Detect which cell encompasses the target text, then output its [x, y] center coordinate. 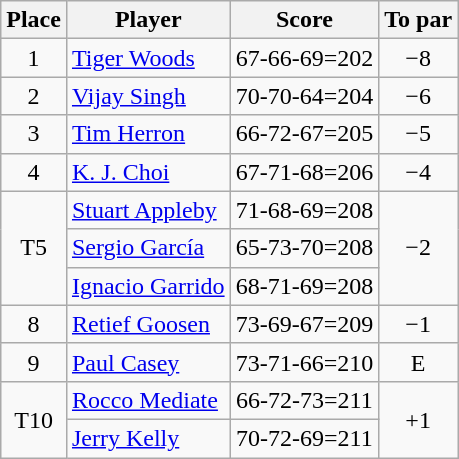
8 [34, 324]
Ignacio Garrido [148, 286]
Retief Goosen [148, 324]
−2 [418, 248]
71-68-69=208 [304, 210]
67-66-69=202 [304, 58]
T5 [34, 248]
Stuart Appleby [148, 210]
9 [34, 362]
1 [34, 58]
To par [418, 20]
+1 [418, 419]
Paul Casey [148, 362]
Player [148, 20]
Tiger Woods [148, 58]
73-71-66=210 [304, 362]
Sergio García [148, 248]
66-72-73=211 [304, 400]
T10 [34, 419]
66-72-67=205 [304, 134]
68-71-69=208 [304, 286]
2 [34, 96]
−1 [418, 324]
70-70-64=204 [304, 96]
−4 [418, 172]
Score [304, 20]
3 [34, 134]
−6 [418, 96]
Vijay Singh [148, 96]
K. J. Choi [148, 172]
70-72-69=211 [304, 438]
−8 [418, 58]
73-69-67=209 [304, 324]
65-73-70=208 [304, 248]
Jerry Kelly [148, 438]
−5 [418, 134]
Tim Herron [148, 134]
E [418, 362]
67-71-68=206 [304, 172]
Place [34, 20]
Rocco Mediate [148, 400]
4 [34, 172]
